Extract the (X, Y) coordinate from the center of the cell holding the provided text.  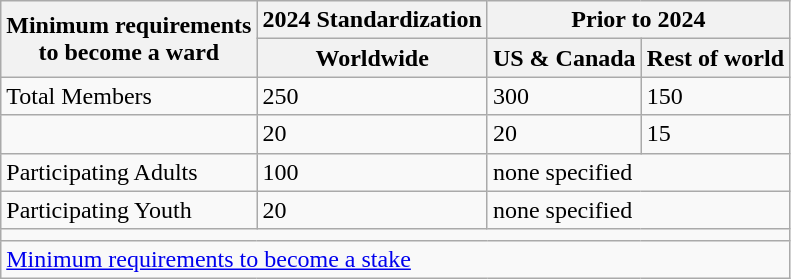
2024 Standardization (372, 20)
15 (715, 134)
100 (372, 172)
Participating Youth (129, 210)
300 (564, 96)
Worldwide (372, 58)
Total Members (129, 96)
Minimum requirements to become a stake (396, 259)
250 (372, 96)
Rest of world (715, 58)
Prior to 2024 (638, 20)
US & Canada (564, 58)
Participating Adults (129, 172)
Minimum requirementsto become a ward (129, 39)
150 (715, 96)
